Search for the cell housing the specified text and yield its [X, Y] center coordinate. 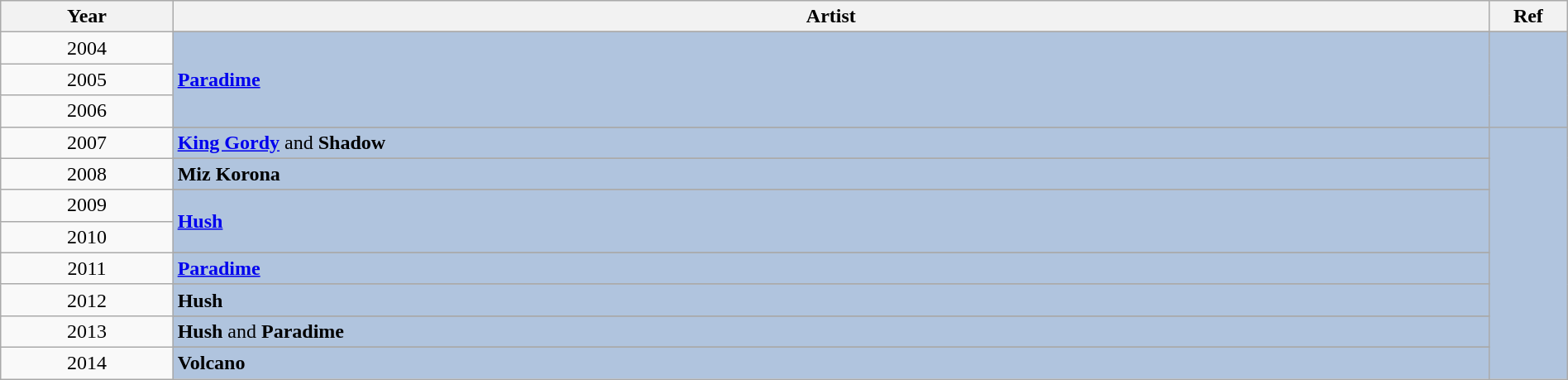
King Gordy and Shadow [830, 142]
2010 [87, 237]
2005 [87, 79]
2014 [87, 363]
2008 [87, 174]
2013 [87, 331]
2011 [87, 268]
Artist [830, 17]
Ref [1528, 17]
Volcano [830, 363]
Year [87, 17]
2006 [87, 111]
2007 [87, 142]
Hush and Paradime [830, 331]
2012 [87, 300]
2004 [87, 48]
2009 [87, 205]
Miz Korona [830, 174]
